Determine the (X, Y) coordinate at the center of the cell enclosing the given text.  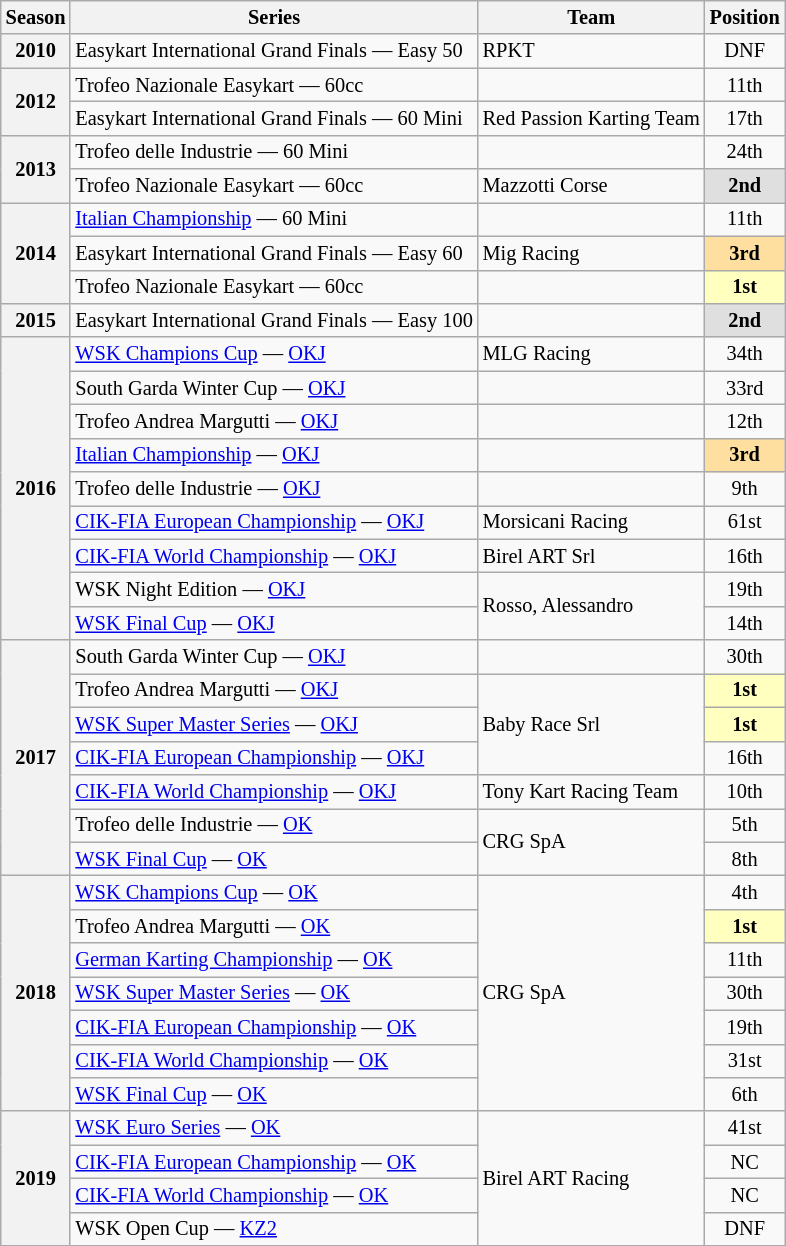
German Karting Championship — OK (274, 960)
34th (745, 354)
Team (592, 17)
Mazzotti Corse (592, 186)
2019 (36, 1178)
4th (745, 892)
Trofeo delle Industrie — OKJ (274, 489)
6th (745, 1094)
8th (745, 859)
10th (745, 791)
Easykart International Grand Finals — Easy 50 (274, 51)
WSK Final Cup — OKJ (274, 623)
2013 (36, 168)
Italian Championship — 60 Mini (274, 219)
41st (745, 1128)
2015 (36, 320)
Rosso, Alessandro (592, 606)
Italian Championship — OKJ (274, 455)
33rd (745, 388)
Trofeo delle Industrie — OK (274, 825)
12th (745, 421)
Morsicani Racing (592, 522)
2012 (36, 102)
Tony Kart Racing Team (592, 791)
WSK Night Edition — OKJ (274, 589)
2018 (36, 993)
Series (274, 17)
Birel ART Srl (592, 556)
14th (745, 623)
Mig Racing (592, 253)
Easykart International Grand Finals — Easy 100 (274, 320)
WSK Super Master Series — OK (274, 993)
31st (745, 1061)
Trofeo Andrea Margutti — OK (274, 926)
Birel ART Racing (592, 1178)
5th (745, 825)
Position (745, 17)
9th (745, 489)
Red Passion Karting Team (592, 118)
WSK Open Cup — KZ2 (274, 1229)
2017 (36, 758)
WSK Super Master Series — OKJ (274, 724)
2014 (36, 252)
61st (745, 522)
RPKT (592, 51)
WSK Champions Cup — OK (274, 892)
24th (745, 152)
Season (36, 17)
Easykart International Grand Finals — Easy 60 (274, 253)
WSK Champions Cup — OKJ (274, 354)
Baby Race Srl (592, 724)
WSK Euro Series — OK (274, 1128)
2010 (36, 51)
Easykart International Grand Finals — 60 Mini (274, 118)
MLG Racing (592, 354)
2016 (36, 488)
17th (745, 118)
Trofeo delle Industrie — 60 Mini (274, 152)
